From the cell containing the given text, extract its center point as [x, y] coordinate. 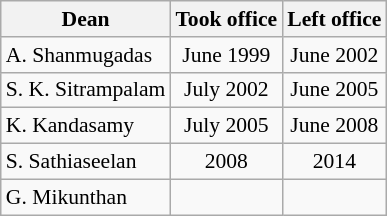
S. K. Sitrampalam [86, 90]
A. Shanmugadas [86, 55]
June 1999 [226, 55]
July 2002 [226, 90]
Took office [226, 19]
2008 [226, 162]
Left office [334, 19]
Dean [86, 19]
G. Mikunthan [86, 197]
June 2008 [334, 126]
S. Sathiaseelan [86, 162]
2014 [334, 162]
July 2005 [226, 126]
June 2005 [334, 90]
June 2002 [334, 55]
K. Kandasamy [86, 126]
